Search for the cell housing the specified text and yield its (x, y) center coordinate. 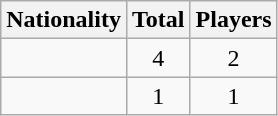
Nationality (64, 20)
2 (234, 58)
4 (158, 58)
Players (234, 20)
Total (158, 20)
